Locate the cell with the specified text and output its [X, Y] center coordinate. 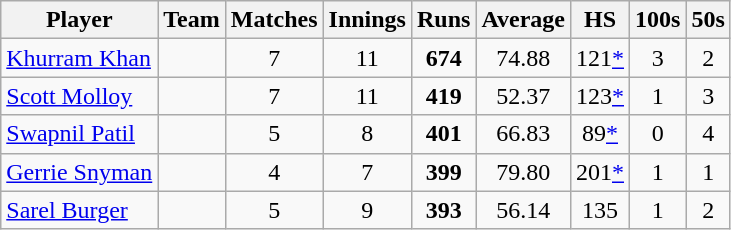
0 [658, 134]
Swapnil Patil [80, 134]
52.37 [524, 96]
66.83 [524, 134]
Player [80, 20]
674 [443, 58]
79.80 [524, 172]
74.88 [524, 58]
Matches [274, 20]
393 [443, 210]
Innings [367, 20]
56.14 [524, 210]
100s [658, 20]
89* [600, 134]
Sarel Burger [80, 210]
Scott Molloy [80, 96]
Team [192, 20]
399 [443, 172]
419 [443, 96]
401 [443, 134]
Khurram Khan [80, 58]
201* [600, 172]
HS [600, 20]
9 [367, 210]
Runs [443, 20]
123* [600, 96]
Gerrie Snyman [80, 172]
50s [708, 20]
Average [524, 20]
135 [600, 210]
8 [367, 134]
121* [600, 58]
